Return [x, y] of the center of cell containing provided text 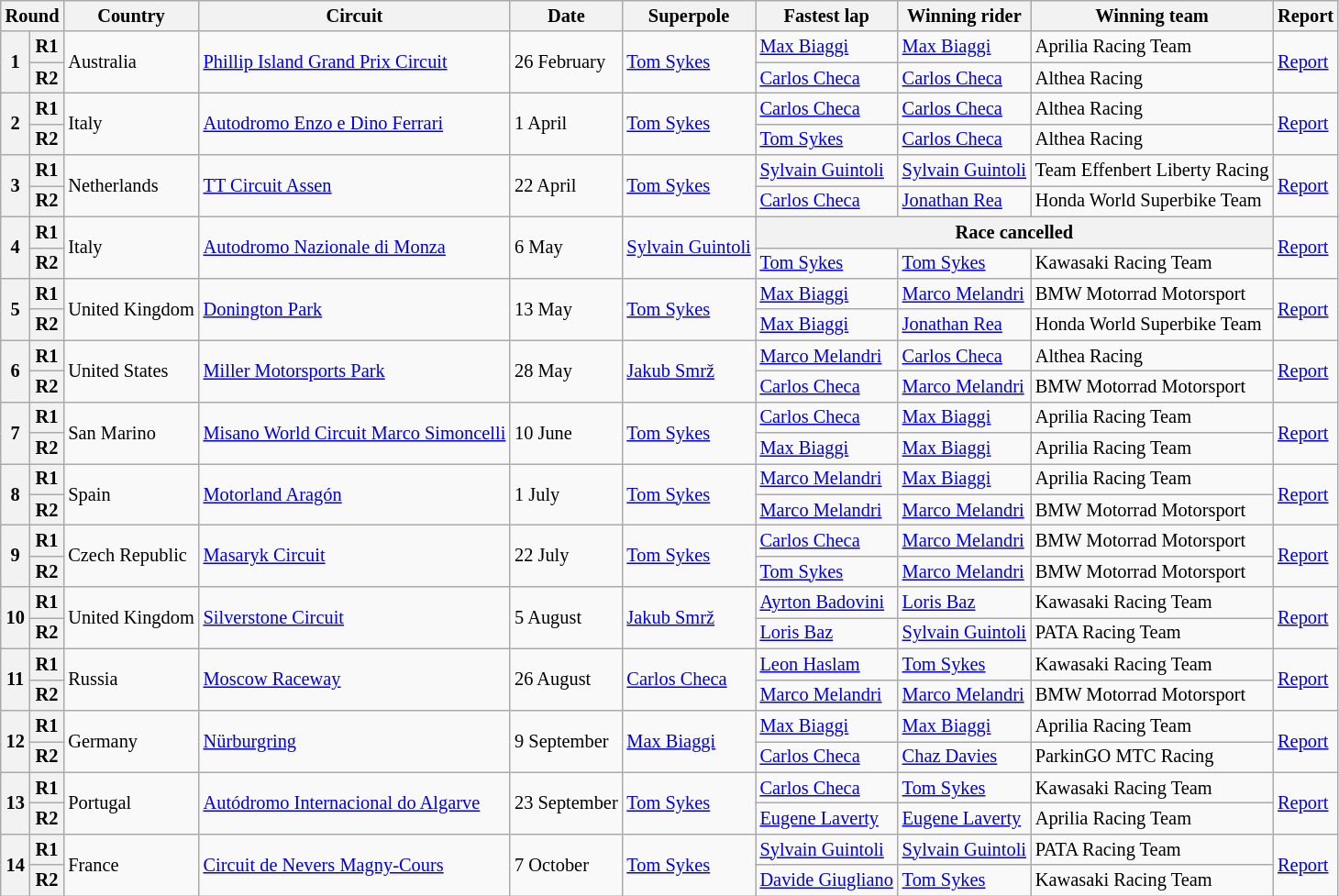
Netherlands [130, 185]
6 [16, 371]
8 [16, 493]
San Marino [130, 433]
4 [16, 248]
Circuit [355, 16]
7 [16, 433]
Superpole [690, 16]
1 July [566, 493]
1 [16, 62]
Country [130, 16]
Masaryk Circuit [355, 556]
5 August [566, 618]
9 September [566, 741]
22 April [566, 185]
10 June [566, 433]
12 [16, 741]
28 May [566, 371]
Team Effenbert Liberty Racing [1152, 171]
France [130, 864]
Autodromo Nazionale di Monza [355, 248]
5 [16, 308]
Czech Republic [130, 556]
Motorland Aragón [355, 493]
13 May [566, 308]
Misano World Circuit Marco Simoncelli [355, 433]
TT Circuit Assen [355, 185]
ParkinGO MTC Racing [1152, 757]
Winning team [1152, 16]
Winning rider [965, 16]
Donington Park [355, 308]
Australia [130, 62]
Nürburgring [355, 741]
6 May [566, 248]
Autodromo Enzo e Dino Ferrari [355, 123]
Germany [130, 741]
Race cancelled [1014, 232]
11 [16, 679]
Leon Haslam [827, 664]
Fastest lap [827, 16]
Silverstone Circuit [355, 618]
Spain [130, 493]
Portugal [130, 803]
2 [16, 123]
Chaz Davies [965, 757]
United States [130, 371]
Russia [130, 679]
Ayrton Badovini [827, 603]
Miller Motorsports Park [355, 371]
26 February [566, 62]
Round [33, 16]
23 September [566, 803]
Date [566, 16]
10 [16, 618]
3 [16, 185]
7 October [566, 864]
Phillip Island Grand Prix Circuit [355, 62]
1 April [566, 123]
13 [16, 803]
Autódromo Internacional do Algarve [355, 803]
9 [16, 556]
Davide Giugliano [827, 880]
Circuit de Nevers Magny-Cours [355, 864]
14 [16, 864]
26 August [566, 679]
22 July [566, 556]
Moscow Raceway [355, 679]
